Capture the cell that displays the provided text and extract its (x, y) central coordinate. 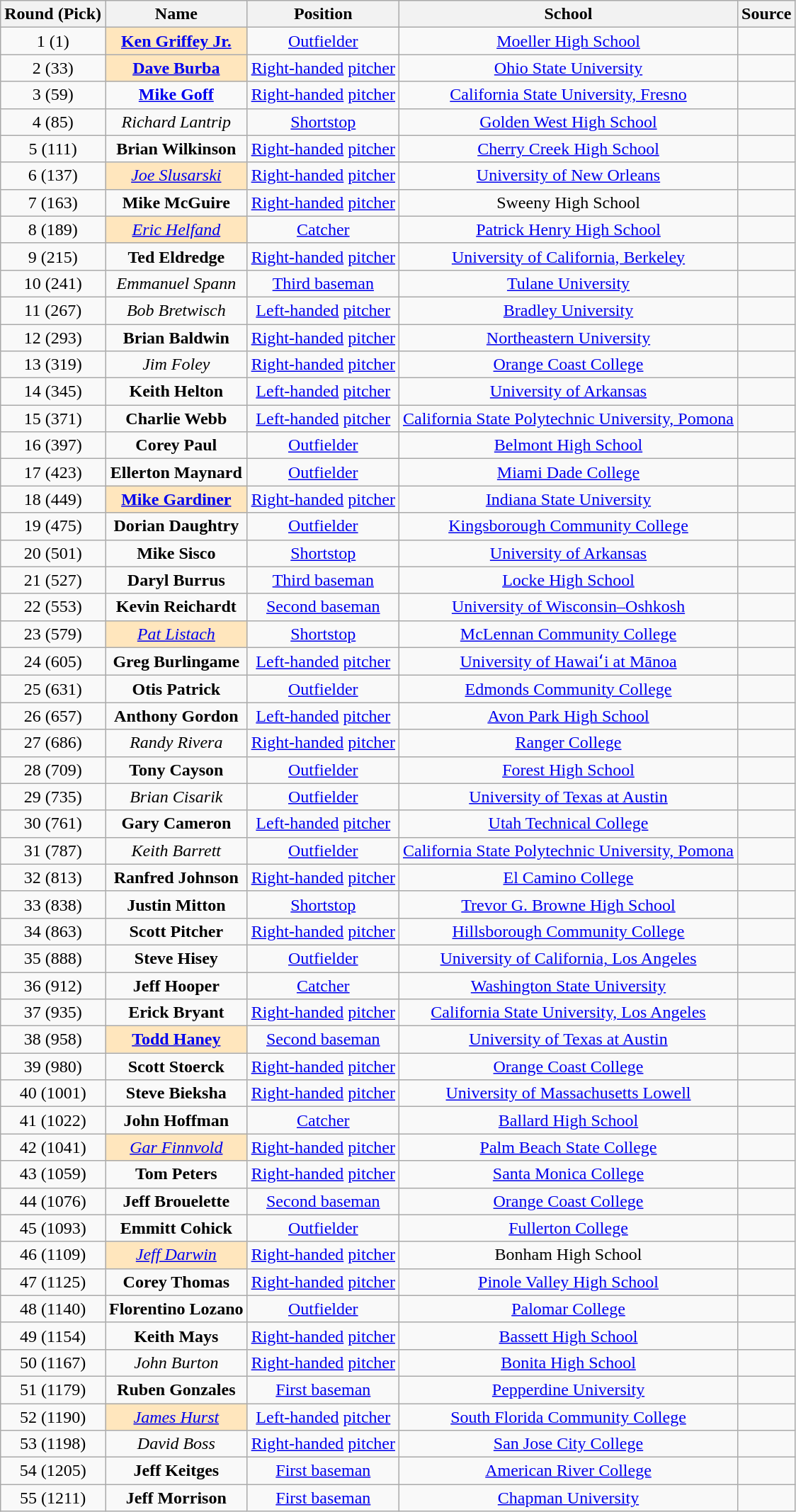
Florentino Lozano (176, 1309)
32 (813) (53, 877)
Golden West High School (568, 122)
10 (241) (53, 283)
54 (1205) (53, 1471)
Scott Pitcher (176, 931)
Keith Mays (176, 1336)
35 (888) (53, 958)
43 (1059) (53, 1174)
Palomar College (568, 1309)
University of Hawaiʻi at Mānoa (568, 661)
Locke High School (568, 580)
Pat Listach (176, 634)
34 (863) (53, 931)
Fullerton College (568, 1228)
Mike McGuire (176, 203)
3 (59) (53, 95)
Jeff Hooper (176, 985)
17 (423) (53, 472)
Bonham High School (568, 1255)
Richard Lantrip (176, 122)
Gary Cameron (176, 824)
Brian Wilkinson (176, 149)
Ellerton Maynard (176, 472)
40 (1001) (53, 1093)
Dorian Daughtry (176, 526)
22 (553) (53, 607)
Ballard High School (568, 1120)
45 (1093) (53, 1228)
Position (323, 14)
Bradley University (568, 310)
Ted Eldredge (176, 256)
44 (1076) (53, 1201)
7 (163) (53, 203)
Ohio State University (568, 68)
Gar Finnvold (176, 1147)
38 (958) (53, 1040)
48 (1140) (53, 1309)
Moeller High School (568, 41)
Corey Paul (176, 445)
Steve Bieksha (176, 1093)
36 (912) (53, 985)
4 (85) (53, 122)
Brian Cisarik (176, 797)
University of California, Los Angeles (568, 958)
Northeastern University (568, 338)
Erick Bryant (176, 1013)
Mike Goff (176, 95)
Source (766, 14)
Round (Pick) (53, 14)
John Burton (176, 1363)
49 (1154) (53, 1336)
Emmanuel Spann (176, 283)
Forest High School (568, 770)
50 (1167) (53, 1363)
15 (371) (53, 419)
University of New Orleans (568, 176)
30 (761) (53, 824)
American River College (568, 1471)
12 (293) (53, 338)
29 (735) (53, 797)
Bonita High School (568, 1363)
Dave Burba (176, 68)
Justin Mitton (176, 904)
53 (1198) (53, 1444)
Emmitt Cohick (176, 1228)
School (568, 14)
McLennan Community College (568, 634)
Patrick Henry High School (568, 229)
13 (319) (53, 365)
El Camino College (568, 877)
Ruben Gonzales (176, 1389)
Avon Park High School (568, 716)
Ranger College (568, 743)
9 (215) (53, 256)
Randy Rivera (176, 743)
Keith Helton (176, 392)
11 (267) (53, 310)
6 (137) (53, 176)
Santa Monica College (568, 1174)
8 (189) (53, 229)
51 (1179) (53, 1389)
Joe Slusarski (176, 176)
31 (787) (53, 851)
Ken Griffey Jr. (176, 41)
Chapman University (568, 1498)
Pinole Valley High School (568, 1282)
14 (345) (53, 392)
Kingsborough Community College (568, 526)
25 (631) (53, 689)
Kevin Reichardt (176, 607)
28 (709) (53, 770)
52 (1190) (53, 1417)
Otis Patrick (176, 689)
Keith Barrett (176, 851)
Brian Baldwin (176, 338)
San Jose City College (568, 1444)
Trevor G. Browne High School (568, 904)
27 (686) (53, 743)
21 (527) (53, 580)
Palm Beach State College (568, 1147)
Jeff Keitges (176, 1471)
Anthony Gordon (176, 716)
James Hurst (176, 1417)
Bassett High School (568, 1336)
41 (1022) (53, 1120)
Todd Haney (176, 1040)
Utah Technical College (568, 824)
26 (657) (53, 716)
37 (935) (53, 1013)
Eric Helfand (176, 229)
55 (1211) (53, 1498)
1 (1) (53, 41)
33 (838) (53, 904)
Tony Cayson (176, 770)
Ranfred Johnson (176, 877)
Jim Foley (176, 365)
Name (176, 14)
University of California, Berkeley (568, 256)
Mike Gardiner (176, 499)
Greg Burlingame (176, 661)
Tom Peters (176, 1174)
Sweeny High School (568, 203)
Jeff Morrison (176, 1498)
19 (475) (53, 526)
46 (1109) (53, 1255)
Steve Hisey (176, 958)
5 (111) (53, 149)
18 (449) (53, 499)
Jeff Darwin (176, 1255)
David Boss (176, 1444)
Tulane University (568, 283)
42 (1041) (53, 1147)
Corey Thomas (176, 1282)
Scott Stoerck (176, 1067)
Edmonds Community College (568, 689)
Jeff Brouelette (176, 1201)
24 (605) (53, 661)
California State University, Los Angeles (568, 1013)
23 (579) (53, 634)
Pepperdine University (568, 1389)
Hillsborough Community College (568, 931)
47 (1125) (53, 1282)
16 (397) (53, 445)
Miami Dade College (568, 472)
California State University, Fresno (568, 95)
2 (33) (53, 68)
Cherry Creek High School (568, 149)
Washington State University (568, 985)
Indiana State University (568, 499)
John Hoffman (176, 1120)
Belmont High School (568, 445)
20 (501) (53, 553)
University of Wisconsin–Oshkosh (568, 607)
Bob Bretwisch (176, 310)
Charlie Webb (176, 419)
South Florida Community College (568, 1417)
Mike Sisco (176, 553)
Daryl Burrus (176, 580)
University of Massachusetts Lowell (568, 1093)
39 (980) (53, 1067)
